Return [X, Y] of the center of cell containing provided text 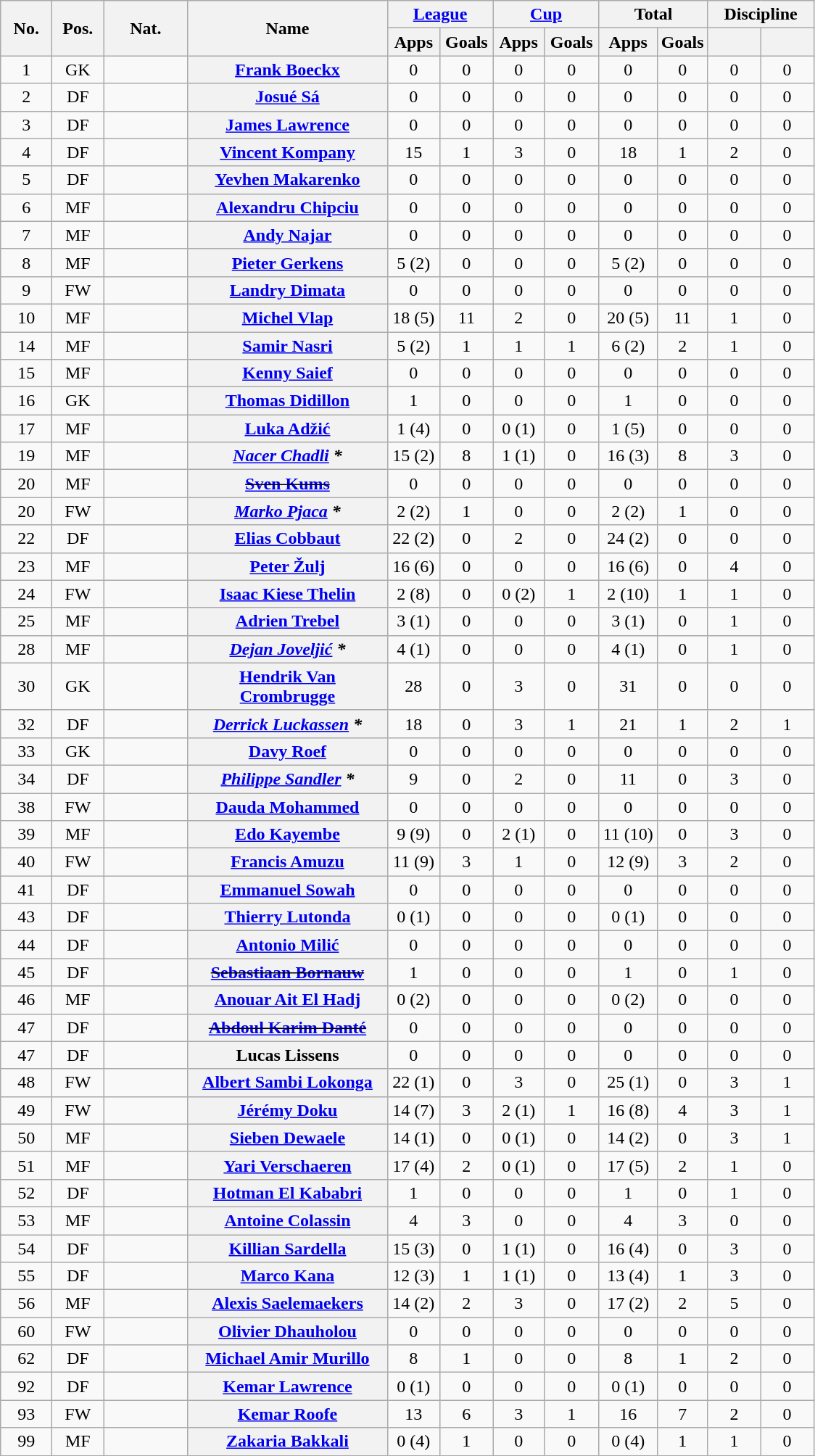
Yari Verschaeren [287, 1165]
Isaac Kiese Thelin [287, 594]
Antoine Colassin [287, 1220]
Kemar Roofe [287, 1414]
54 [26, 1248]
1 (4) [413, 429]
43 [26, 917]
50 [26, 1138]
Michel Vlap [287, 318]
Kemar Lawrence [287, 1386]
Landry Dimata [287, 290]
Kenny Saief [287, 373]
Francis Amuzu [287, 862]
21 [628, 724]
99 [26, 1441]
12 (3) [413, 1276]
Yevhen Makarenko [287, 180]
Davy Roef [287, 751]
Name [287, 28]
24 [26, 594]
53 [26, 1220]
Hendrik Van Crombrugge [287, 686]
Pos. [78, 28]
62 [26, 1359]
19 [26, 456]
41 [26, 890]
17 [26, 429]
17 (2) [628, 1304]
20 (5) [628, 318]
Olivier Dhauholou [287, 1331]
Derrick Luckassen * [287, 724]
2 (10) [628, 594]
Pieter Gerkens [287, 262]
23 [26, 566]
Frank Boeckx [287, 70]
Michael Amir Murillo [287, 1359]
Antonio Milić [287, 945]
No. [26, 28]
25 (1) [628, 1083]
56 [26, 1304]
18 (5) [413, 318]
31 [628, 686]
Dauda Mohammed [287, 807]
League [440, 15]
48 [26, 1083]
Nat. [146, 28]
Peter Žulj [287, 566]
51 [26, 1165]
Sebastiaan Bornauw [287, 972]
45 [26, 972]
Zakaria Bakkali [287, 1441]
49 [26, 1110]
22 [26, 539]
Discipline [761, 15]
40 [26, 862]
60 [26, 1331]
Cup [546, 15]
22 (1) [413, 1083]
Albert Sambi Lokonga [287, 1083]
15 (2) [413, 456]
Marco Kana [287, 1276]
9 (9) [413, 835]
Emmanuel Sowah [287, 890]
Thierry Lutonda [287, 917]
30 [26, 686]
55 [26, 1276]
Philippe Sandler * [287, 779]
Luka Adžić [287, 429]
Marko Pjaca * [287, 511]
39 [26, 835]
92 [26, 1386]
Alexandru Chipciu [287, 207]
14 (1) [413, 1138]
10 [26, 318]
Lucas Lissens [287, 1055]
14 (7) [413, 1110]
14 [26, 346]
Hotman El Kababri [287, 1193]
Vincent Kompany [287, 152]
52 [26, 1193]
16 (4) [628, 1248]
32 [26, 724]
Dejan Joveljić * [287, 649]
22 (2) [413, 539]
Andy Najar [287, 235]
13 (4) [628, 1276]
16 (8) [628, 1110]
Thomas Didillon [287, 401]
Samir Nasri [287, 346]
Killian Sardella [287, 1248]
16 (3) [628, 456]
Nacer Chadli * [287, 456]
Total [653, 15]
46 [26, 1000]
Anouar Ait El Hadj [287, 1000]
17 (4) [413, 1165]
6 (2) [628, 346]
Adrien Trebel [287, 621]
33 [26, 751]
Elias Cobbaut [287, 539]
38 [26, 807]
12 (9) [628, 862]
13 [413, 1414]
34 [26, 779]
Abdoul Karim Danté [287, 1027]
17 (5) [628, 1165]
25 [26, 621]
Alexis Saelemaekers [287, 1304]
93 [26, 1414]
Sieben Dewaele [287, 1138]
Sven Kums [287, 484]
James Lawrence [287, 125]
Josué Sá [287, 97]
24 (2) [628, 539]
11 (10) [628, 835]
2 (8) [413, 594]
44 [26, 945]
1 (5) [628, 429]
Jérémy Doku [287, 1110]
11 (9) [413, 862]
Edo Kayembe [287, 835]
15 (3) [413, 1248]
